Extract the (X, Y) coordinate from the center of the cell holding the provided text.  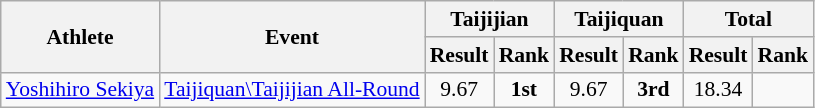
18.34 (718, 90)
Yoshihiro Sekiya (80, 90)
Taijiquan\Taijijian All-Round (292, 90)
Total (748, 19)
3rd (654, 90)
Athlete (80, 36)
1st (524, 90)
Taijiquan (618, 19)
Event (292, 36)
Taijijian (490, 19)
